Search for the cell housing the specified text and yield its (X, Y) center coordinate. 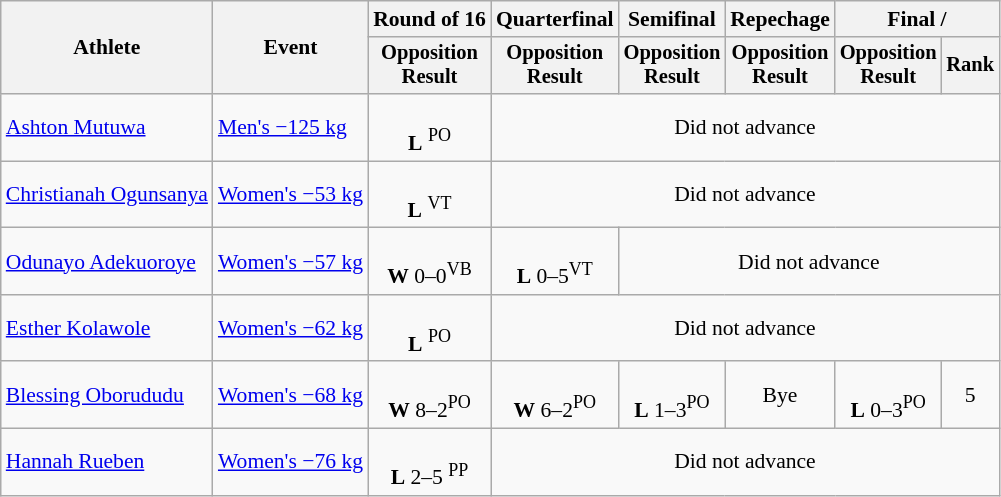
Women's −68 kg (290, 396)
W 6–2PO (555, 396)
Esther Kolawole (107, 328)
Women's −53 kg (290, 194)
Quarterfinal (555, 19)
Blessing Oborududu (107, 396)
L 0–5VT (555, 262)
Round of 16 (430, 19)
Bye (780, 396)
Christianah Ogunsanya (107, 194)
W 8–2PO (430, 396)
Final / (917, 19)
W 0–0VB (430, 262)
Rank (970, 66)
Repechage (780, 19)
L 2–5 PP (430, 462)
Athlete (107, 48)
Semifinal (672, 19)
Men's −125 kg (290, 128)
L 0–3PO (888, 396)
5 (970, 396)
Ashton Mutuwa (107, 128)
Event (290, 48)
Women's −76 kg (290, 462)
L VT (430, 194)
Women's −62 kg (290, 328)
Women's −57 kg (290, 262)
L 1–3PO (672, 396)
Odunayo Adekuoroye (107, 262)
Hannah Rueben (107, 462)
